Find where the given text appears and provide that cell's center as [x, y] coordinate. 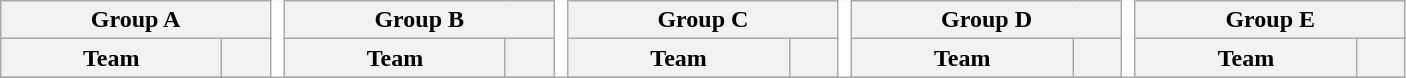
Group B [419, 20]
Group D [987, 20]
Group E [1270, 20]
Group A [136, 20]
Group C [703, 20]
